Locate the cell with the specified text and output its [x, y] center coordinate. 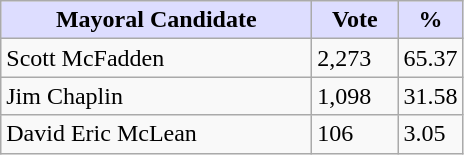
3.05 [430, 134]
106 [355, 134]
2,273 [355, 58]
Jim Chaplin [156, 96]
Scott McFadden [156, 58]
Mayoral Candidate [156, 20]
Vote [355, 20]
31.58 [430, 96]
% [430, 20]
65.37 [430, 58]
1,098 [355, 96]
David Eric McLean [156, 134]
